Locate the cell with the specified text and output its (X, Y) center coordinate. 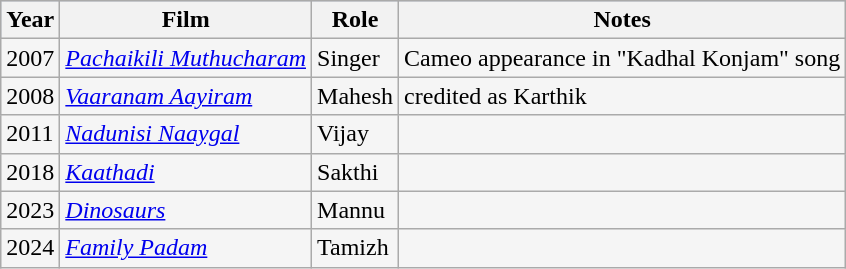
2007 (30, 58)
Nadunisi Naaygal (186, 134)
2018 (30, 172)
Mannu (356, 210)
Dinosaurs (186, 210)
Mahesh (356, 96)
Family Padam (186, 248)
2023 (30, 210)
credited as Karthik (622, 96)
2011 (30, 134)
Kaathadi (186, 172)
2008 (30, 96)
Notes (622, 20)
Cameo appearance in "Kadhal Konjam" song (622, 58)
Film (186, 20)
Pachaikili Muthucharam (186, 58)
Tamizh (356, 248)
Vijay (356, 134)
Vaaranam Aayiram (186, 96)
Singer (356, 58)
2024 (30, 248)
Role (356, 20)
Year (30, 20)
Sakthi (356, 172)
